Detect which cell encompasses the target text, then output its (X, Y) center coordinate. 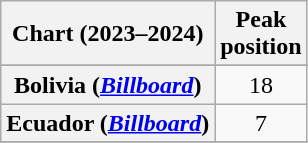
Peakposition (261, 34)
Chart (2023–2024) (108, 34)
18 (261, 85)
Ecuador (Billboard) (108, 123)
Bolivia (Billboard) (108, 85)
7 (261, 123)
